Return the [X, Y] coordinate for the center point of the cell that contains the specified text.  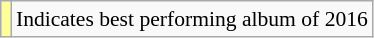
Indicates best performing album of 2016 [192, 19]
